Pinpoint the cell where the given text exists, returning its [X, Y] midpoint coordinate. 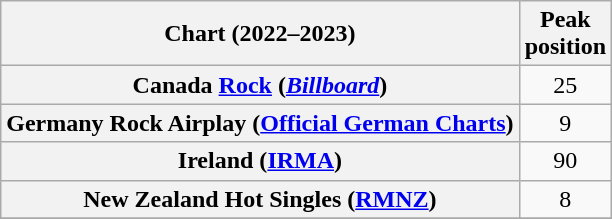
Canada Rock (Billboard) [260, 85]
Ireland (IRMA) [260, 161]
Germany Rock Airplay (Official German Charts) [260, 123]
8 [565, 199]
25 [565, 85]
New Zealand Hot Singles (RMNZ) [260, 199]
9 [565, 123]
Chart (2022–2023) [260, 34]
90 [565, 161]
Peakposition [565, 34]
